Search for the cell housing the specified text and yield its (x, y) center coordinate. 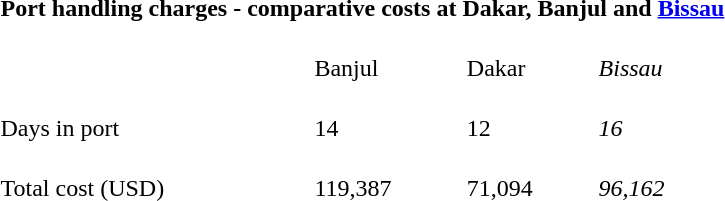
12 (530, 114)
14 (388, 114)
Dakar (530, 54)
Banjul (388, 54)
